From the cell containing the given text, extract its center point as (x, y) coordinate. 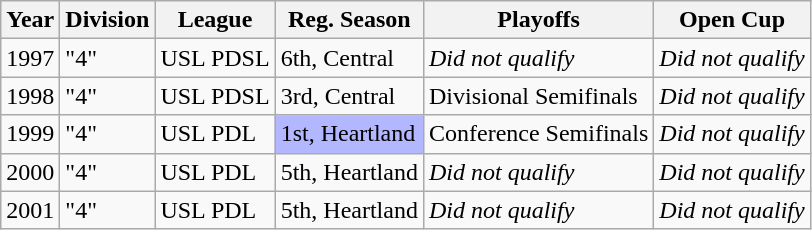
Open Cup (732, 20)
6th, Central (349, 58)
Conference Semifinals (538, 134)
2000 (30, 172)
3rd, Central (349, 96)
Reg. Season (349, 20)
Division (108, 20)
Divisional Semifinals (538, 96)
Playoffs (538, 20)
1998 (30, 96)
1997 (30, 58)
Year (30, 20)
League (215, 20)
1st, Heartland (349, 134)
2001 (30, 210)
1999 (30, 134)
